Scan for the cell matching the given text and deliver its (X, Y) coordinate at center. 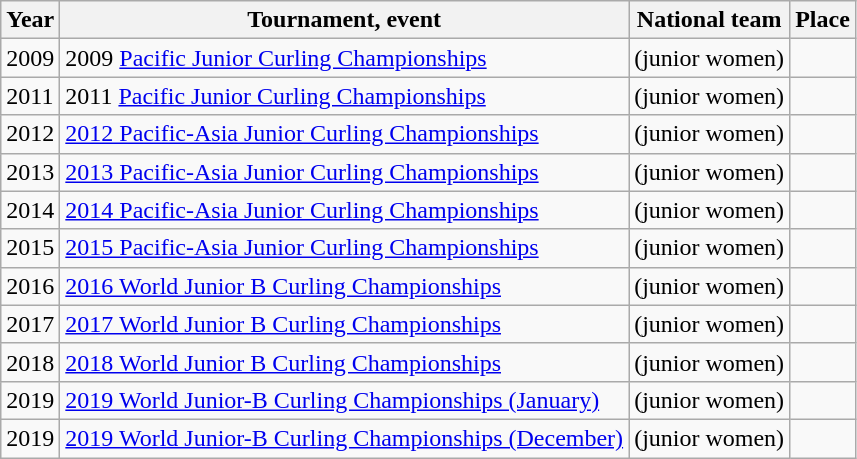
2017 (30, 324)
Tournament, event (344, 20)
2016 World Junior B Curling Championships (344, 286)
2019 World Junior-B Curling Championships (January) (344, 400)
2014 (30, 210)
2009 (30, 58)
2009 Pacific Junior Curling Championships (344, 58)
2016 (30, 286)
Place (823, 20)
2017 World Junior B Curling Championships (344, 324)
2011 Pacific Junior Curling Championships (344, 96)
2015 (30, 248)
2013 (30, 172)
2012 Pacific-Asia Junior Curling Championships (344, 134)
2018 (30, 362)
2014 Pacific-Asia Junior Curling Championships (344, 210)
National team (710, 20)
2012 (30, 134)
2013 Pacific-Asia Junior Curling Championships (344, 172)
2018 World Junior B Curling Championships (344, 362)
2019 World Junior-B Curling Championships (December) (344, 438)
2015 Pacific-Asia Junior Curling Championships (344, 248)
2011 (30, 96)
Year (30, 20)
